Find where the given text appears and provide that cell's center as (x, y) coordinate. 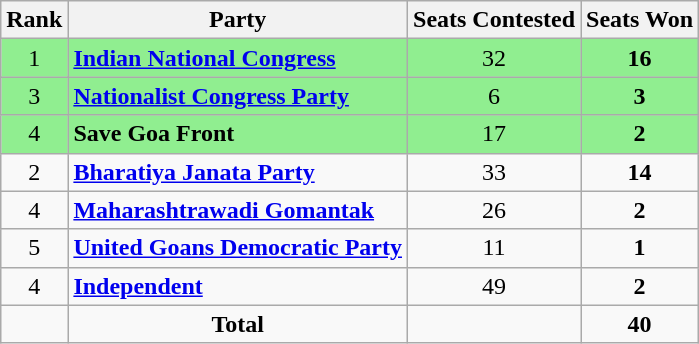
Save Goa Front (238, 134)
6 (494, 96)
33 (494, 172)
Rank (34, 20)
Seats Contested (494, 20)
14 (640, 172)
United Goans Democratic Party (238, 248)
Party (238, 20)
32 (494, 58)
Indian National Congress (238, 58)
Nationalist Congress Party (238, 96)
Maharashtrawadi Gomantak (238, 210)
Total (238, 324)
11 (494, 248)
5 (34, 248)
17 (494, 134)
26 (494, 210)
16 (640, 58)
Seats Won (640, 20)
Independent (238, 286)
49 (494, 286)
40 (640, 324)
Bharatiya Janata Party (238, 172)
